Provide the [X, Y] coordinate of the cell's center where the given text is located.  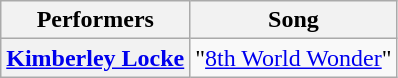
"8th World Wonder" [294, 58]
Performers [96, 20]
Song [294, 20]
Kimberley Locke [96, 58]
